Find where the given text appears and provide that cell's center as (X, Y) coordinate. 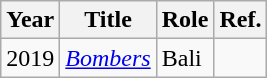
Ref. (240, 20)
Title (108, 20)
Bali (185, 58)
Year (30, 20)
2019 (30, 58)
Role (185, 20)
Bombers (108, 58)
